Determine the (x, y) coordinate at the center of the cell enclosing the given text.  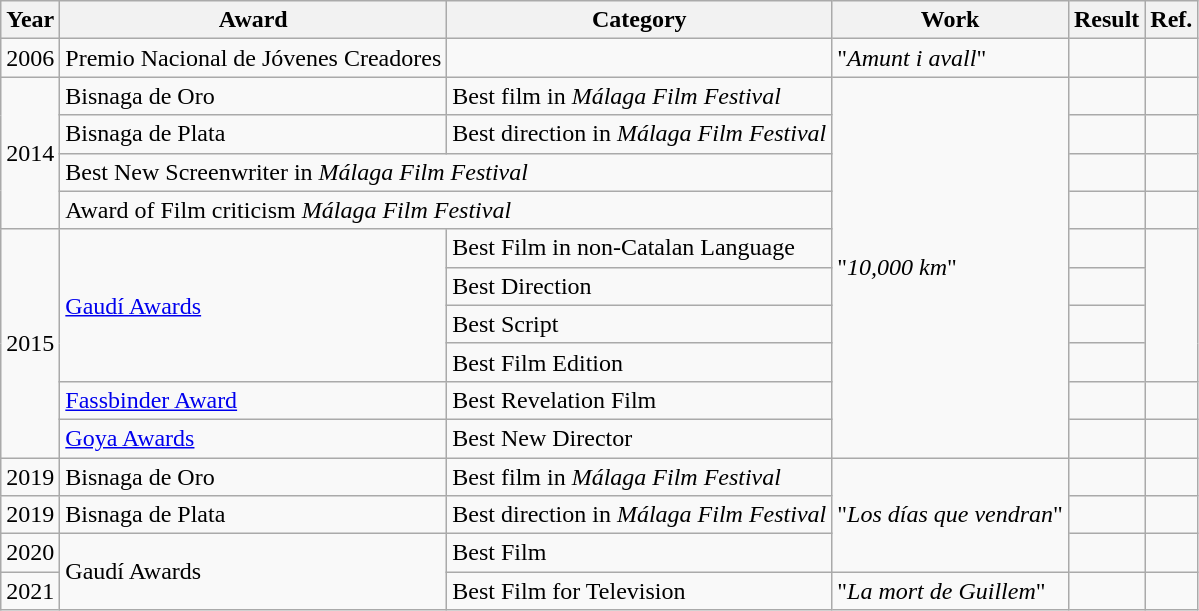
"Amunt i avall" (950, 58)
"Los días que vendran" (950, 515)
Best Film in non-Catalan Language (640, 248)
Award (254, 20)
Category (640, 20)
Best Script (640, 324)
Fassbinder Award (254, 400)
2014 (30, 153)
2006 (30, 58)
Goya Awards (254, 438)
2021 (30, 591)
Best Film Edition (640, 362)
Result (1106, 20)
Year (30, 20)
Best New Director (640, 438)
Best Film (640, 553)
Best New Screenwriter in Málaga Film Festival (446, 172)
Best Film for Television (640, 591)
"La mort de Guillem" (950, 591)
2015 (30, 343)
Premio Nacional de Jóvenes Creadores (254, 58)
Work (950, 20)
Ref. (1172, 20)
Best Revelation Film (640, 400)
2020 (30, 553)
Best Direction (640, 286)
Award of Film criticism Málaga Film Festival (446, 210)
"10,000 km" (950, 268)
